Find where the given text appears and provide that cell's center as (X, Y) coordinate. 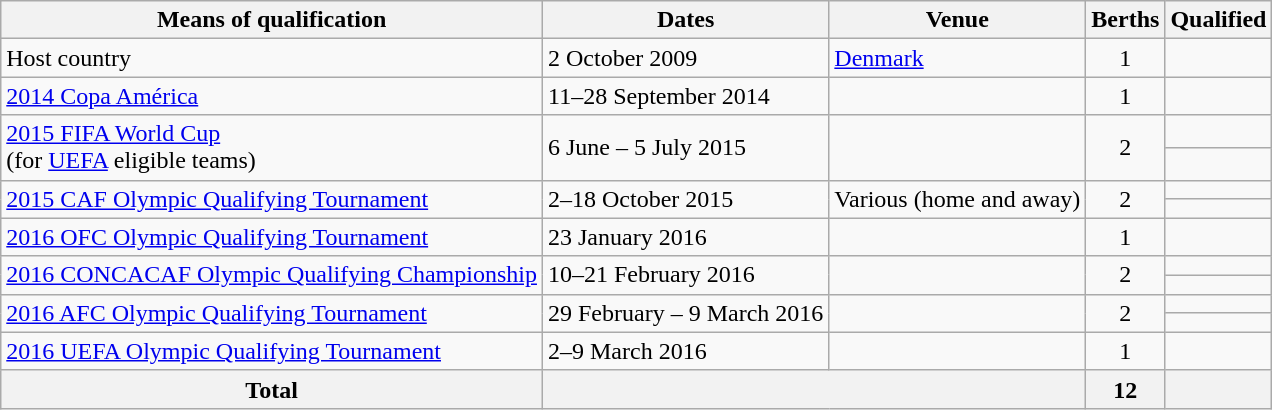
Dates (685, 20)
2–18 October 2015 (685, 199)
2 October 2009 (685, 58)
2015 FIFA World Cup(for UEFA eligible teams) (272, 148)
23 January 2016 (685, 237)
2016 UEFA Olympic Qualifying Tournament (272, 351)
2016 AFC Olympic Qualifying Tournament (272, 313)
Venue (958, 20)
29 February – 9 March 2016 (685, 313)
Host country (272, 58)
2015 CAF Olympic Qualifying Tournament (272, 199)
Denmark (958, 58)
6 June – 5 July 2015 (685, 148)
11–28 September 2014 (685, 96)
2–9 March 2016 (685, 351)
Berths (1126, 20)
2016 OFC Olympic Qualifying Tournament (272, 237)
Qualified (1218, 20)
Total (272, 389)
Means of qualification (272, 20)
12 (1126, 389)
Various (home and away) (958, 199)
10–21 February 2016 (685, 275)
2016 CONCACAF Olympic Qualifying Championship (272, 275)
2014 Copa América (272, 96)
